Find where the given text appears and provide that cell's center as (X, Y) coordinate. 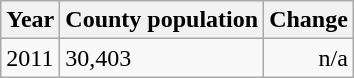
2011 (30, 58)
30,403 (162, 58)
Change (309, 20)
Year (30, 20)
County population (162, 20)
n/a (309, 58)
